Scan for the cell matching the given text and deliver its [X, Y] coordinate at center. 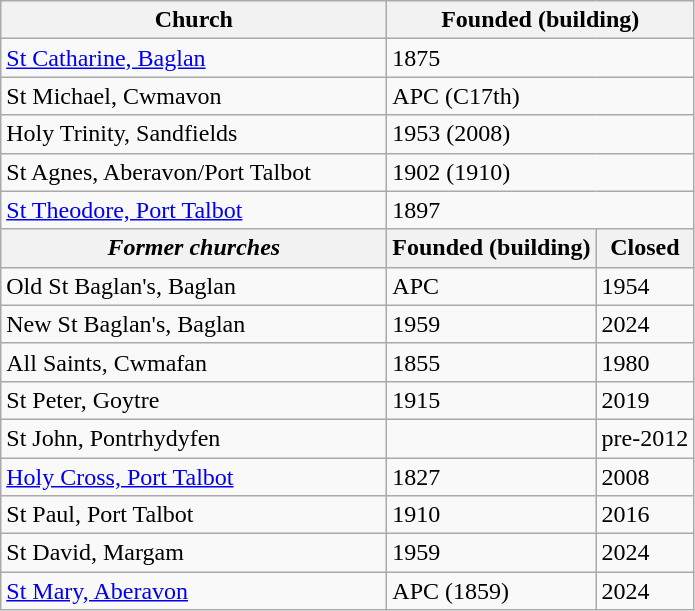
1875 [540, 58]
2016 [645, 515]
St Agnes, Aberavon/Port Talbot [194, 172]
1953 (2008) [540, 134]
2019 [645, 400]
Church [194, 20]
St Paul, Port Talbot [194, 515]
St Peter, Goytre [194, 400]
1827 [492, 477]
St David, Margam [194, 553]
1897 [540, 210]
APC (C17th) [540, 96]
Holy Trinity, Sandfields [194, 134]
1910 [492, 515]
Closed [645, 248]
1980 [645, 362]
Holy Cross, Port Talbot [194, 477]
All Saints, Cwmafan [194, 362]
1954 [645, 286]
St Michael, Cwmavon [194, 96]
APC (1859) [492, 591]
1915 [492, 400]
2008 [645, 477]
St John, Pontrhydyfen [194, 438]
1855 [492, 362]
1902 (1910) [540, 172]
St Theodore, Port Talbot [194, 210]
Former churches [194, 248]
pre-2012 [645, 438]
New St Baglan's, Baglan [194, 324]
Old St Baglan's, Baglan [194, 286]
St Catharine, Baglan [194, 58]
St Mary, Aberavon [194, 591]
APC [492, 286]
